Determine the (x, y) coordinate at the center of the cell enclosing the given text.  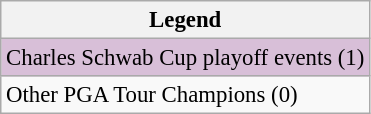
Other PGA Tour Champions (0) (186, 95)
Legend (186, 20)
Charles Schwab Cup playoff events (1) (186, 58)
